Output the [x, y] coordinate of the center of the cell containing the given text.  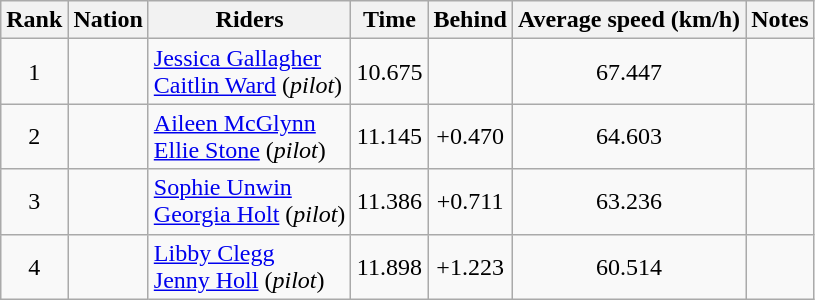
1 [34, 72]
67.447 [628, 72]
Average speed (km/h) [628, 20]
+1.223 [470, 266]
60.514 [628, 266]
Time [390, 20]
11.145 [390, 136]
Rank [34, 20]
+0.711 [470, 202]
Aileen McGlynnEllie Stone (pilot) [250, 136]
Jessica GallagherCaitlin Ward (pilot) [250, 72]
+0.470 [470, 136]
Riders [250, 20]
2 [34, 136]
11.386 [390, 202]
64.603 [628, 136]
63.236 [628, 202]
Sophie UnwinGeorgia Holt (pilot) [250, 202]
Libby CleggJenny Holl (pilot) [250, 266]
Nation [108, 20]
Notes [780, 20]
Behind [470, 20]
4 [34, 266]
11.898 [390, 266]
3 [34, 202]
10.675 [390, 72]
